Capture the cell that displays the provided text and extract its [x, y] central coordinate. 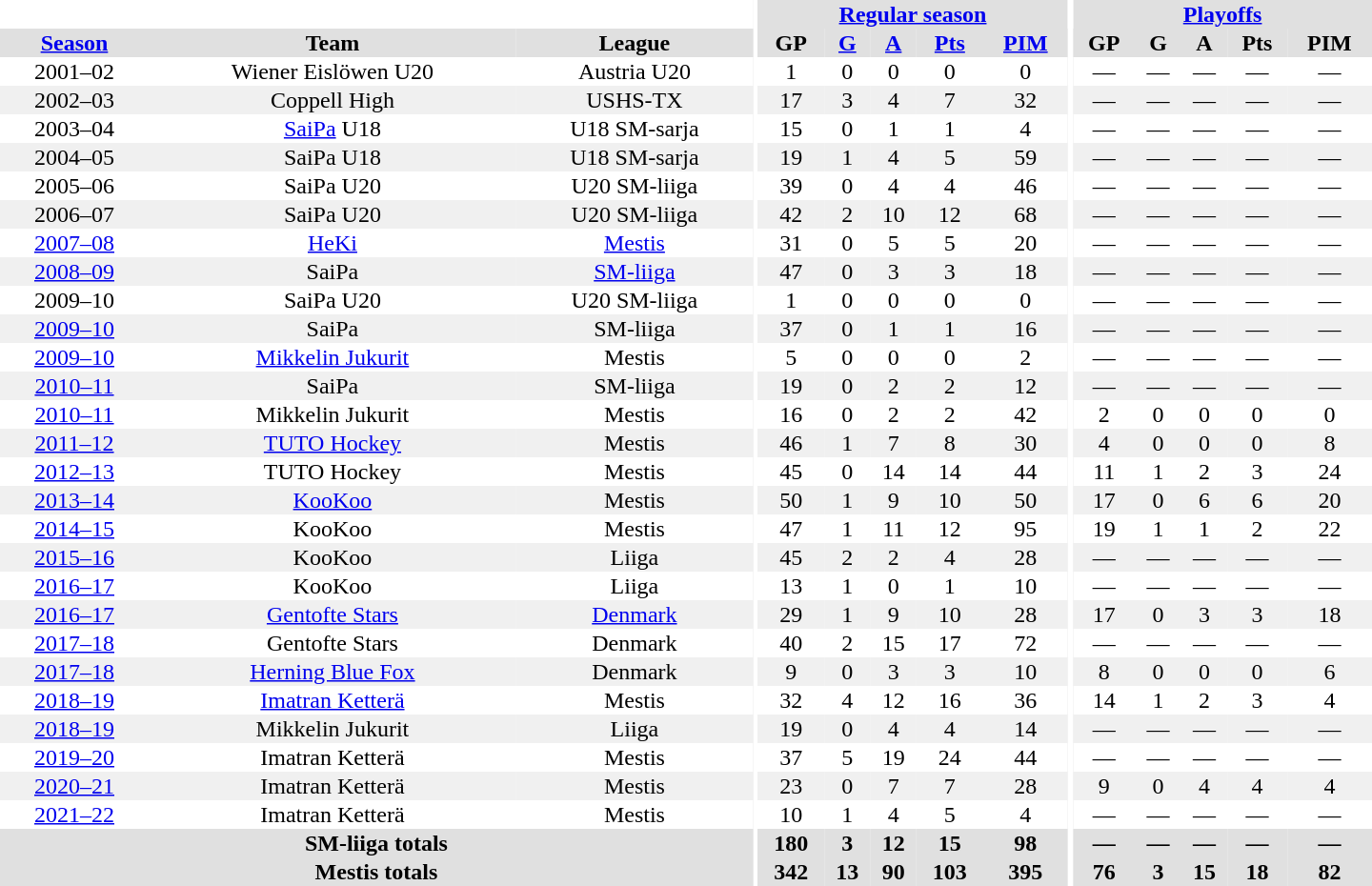
72 [1025, 643]
29 [791, 614]
2002–03 [74, 100]
Coppell High [333, 100]
Wiener Eislöwen U20 [333, 71]
395 [1025, 872]
Regular season [913, 14]
2007–08 [74, 243]
180 [791, 843]
Mestis totals [376, 872]
103 [950, 872]
SM-liiga totals [376, 843]
Playoffs [1222, 14]
Herning Blue Fox [333, 672]
95 [1025, 529]
USHS-TX [635, 100]
90 [894, 872]
2006–07 [74, 214]
22 [1330, 529]
2015–16 [74, 557]
31 [791, 243]
2019–20 [74, 757]
2003–04 [74, 129]
30 [1025, 443]
2012–13 [74, 472]
2020–21 [74, 786]
2013–14 [74, 500]
2011–12 [74, 443]
82 [1330, 872]
76 [1103, 872]
2021–22 [74, 815]
2004–05 [74, 157]
League [635, 43]
2014–15 [74, 529]
342 [791, 872]
HeKi [333, 243]
36 [1025, 700]
Season [74, 43]
2001–02 [74, 71]
Austria U20 [635, 71]
98 [1025, 843]
39 [791, 186]
Team [333, 43]
2005–06 [74, 186]
2008–09 [74, 272]
59 [1025, 157]
68 [1025, 214]
23 [791, 786]
40 [791, 643]
